Output the (x, y) coordinate of the center of the cell containing the given text.  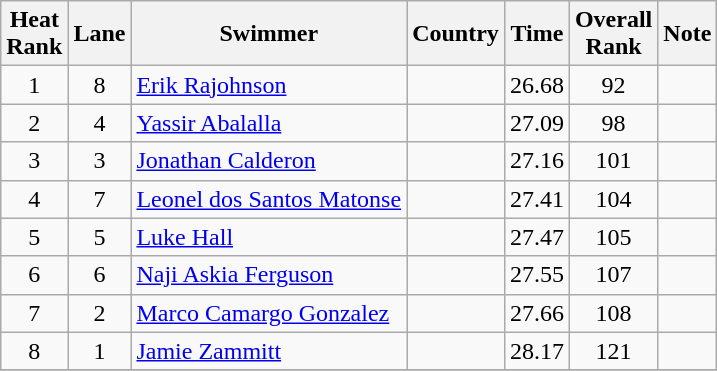
26.68 (536, 85)
Heat Rank (34, 34)
Erik Rajohnson (269, 85)
101 (613, 161)
27.55 (536, 275)
27.16 (536, 161)
27.66 (536, 313)
27.09 (536, 123)
Naji Askia Ferguson (269, 275)
Marco Camargo Gonzalez (269, 313)
121 (613, 351)
27.41 (536, 199)
104 (613, 199)
Jamie Zammitt (269, 351)
27.47 (536, 237)
98 (613, 123)
Note (688, 34)
Luke Hall (269, 237)
92 (613, 85)
28.17 (536, 351)
Country (456, 34)
105 (613, 237)
108 (613, 313)
Yassir Abalalla (269, 123)
Leonel dos Santos Matonse (269, 199)
Time (536, 34)
Jonathan Calderon (269, 161)
107 (613, 275)
OverallRank (613, 34)
Swimmer (269, 34)
Lane (100, 34)
